Provide the (X, Y) coordinate of the cell's center where the given text is located.  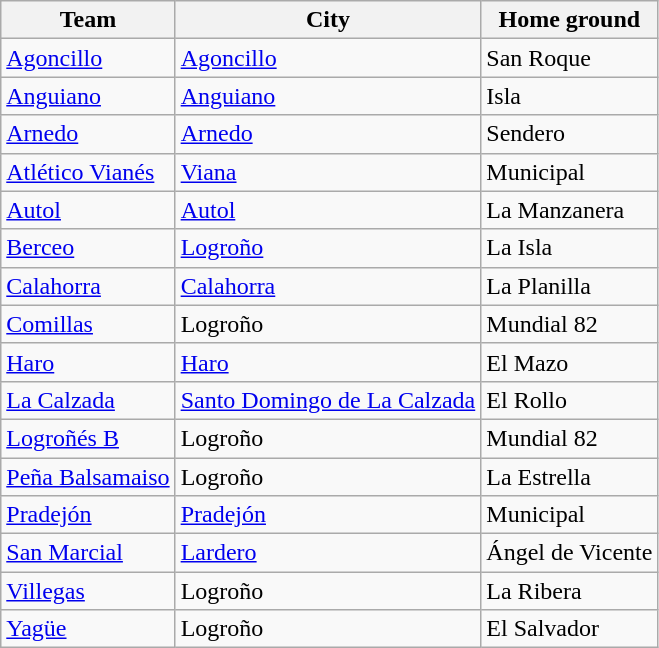
Viana (328, 172)
La Manzanera (570, 210)
San Marcial (88, 553)
City (328, 20)
El Mazo (570, 362)
Lardero (328, 553)
El Rollo (570, 400)
Berceo (88, 248)
Ángel de Vicente (570, 553)
Peña Balsamaiso (88, 477)
Home ground (570, 20)
Isla (570, 96)
Team (88, 20)
La Estrella (570, 477)
San Roque (570, 58)
La Ribera (570, 591)
El Salvador (570, 629)
Comillas (88, 324)
Villegas (88, 591)
Logroñés B (88, 438)
La Calzada (88, 400)
Santo Domingo de La Calzada (328, 400)
La Isla (570, 248)
La Planilla (570, 286)
Atlético Vianés (88, 172)
Yagüe (88, 629)
Sendero (570, 134)
